Return the [x, y] coordinate for the center point of the cell that contains the specified text.  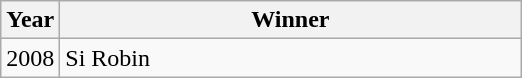
2008 [30, 58]
Year [30, 20]
Winner [290, 20]
Si Robin [290, 58]
